Extract the [x, y] coordinate from the center of the cell holding the provided text.  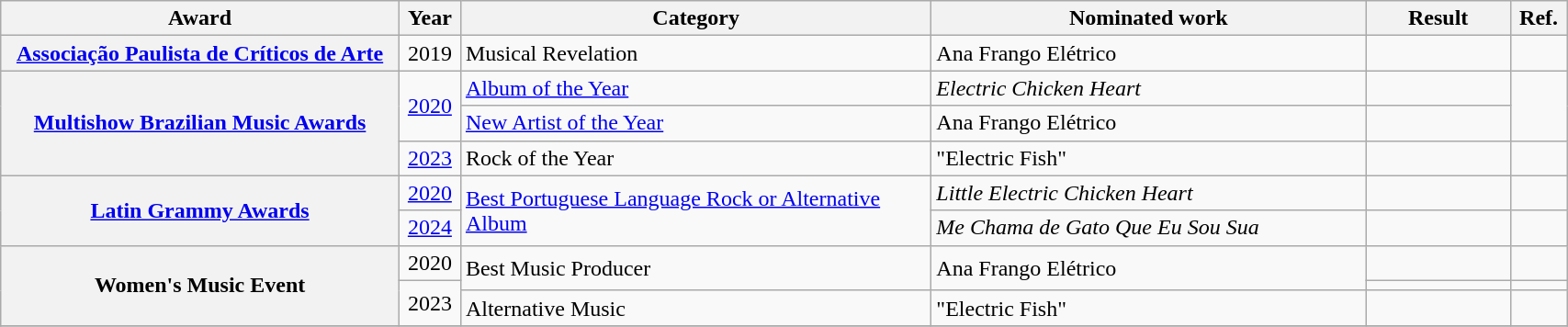
Associação Paulista de Críticos de Arte [200, 53]
Album of the Year [695, 88]
Year [430, 18]
Best Music Producer [695, 268]
Alternative Music [695, 308]
Result [1438, 18]
Rock of the Year [695, 158]
Little Electric Chicken Heart [1148, 193]
Award [200, 18]
Me Chama de Gato Que Eu Sou Sua [1148, 228]
Best Portuguese Language Rock or Alternative Album [695, 210]
Nominated work [1148, 18]
Ref. [1540, 18]
Multishow Brazilian Music Awards [200, 123]
Latin Grammy Awards [200, 210]
2019 [430, 53]
2024 [430, 228]
Musical Revelation [695, 53]
Category [695, 18]
Electric Chicken Heart [1148, 88]
New Artist of the Year [695, 123]
Women's Music Event [200, 285]
